Extract the [X, Y] coordinate from the center of the cell holding the provided text.  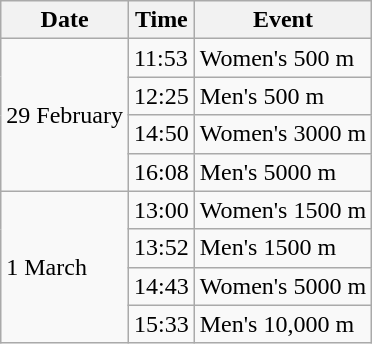
Women's 5000 m [282, 286]
Women's 3000 m [282, 134]
Men's 1500 m [282, 248]
12:25 [161, 96]
Women's 1500 m [282, 210]
14:50 [161, 134]
29 February [65, 115]
1 March [65, 267]
16:08 [161, 172]
15:33 [161, 324]
13:52 [161, 248]
13:00 [161, 210]
Men's 500 m [282, 96]
Men's 5000 m [282, 172]
Date [65, 20]
11:53 [161, 58]
Event [282, 20]
Time [161, 20]
Women's 500 m [282, 58]
Men's 10,000 m [282, 324]
14:43 [161, 286]
